From the cell containing the given text, extract its center point as [x, y] coordinate. 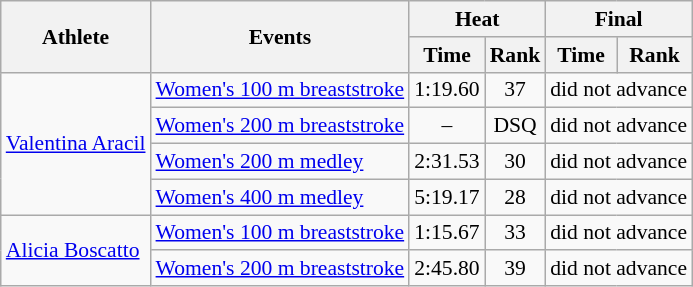
2:31.53 [446, 162]
39 [516, 269]
Women's 400 m medley [280, 197]
– [446, 126]
Heat [477, 19]
Athlete [76, 36]
1:15.67 [446, 233]
1:19.60 [446, 90]
5:19.17 [446, 197]
33 [516, 233]
Final [618, 19]
DSQ [516, 126]
30 [516, 162]
28 [516, 197]
2:45.80 [446, 269]
Women's 200 m medley [280, 162]
Alicia Boscatto [76, 250]
37 [516, 90]
Valentina Aracil [76, 143]
Events [280, 36]
